Output the (X, Y) coordinate of the center of the cell containing the given text.  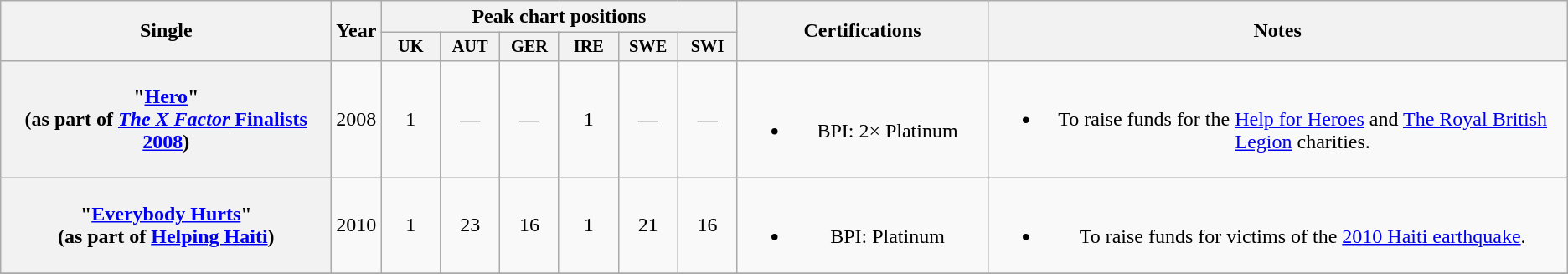
21 (648, 226)
2008 (357, 119)
Year (357, 31)
Peak chart positions (560, 17)
"Hero"(as part of The X Factor Finalists 2008) (166, 119)
Notes (1277, 31)
UK (410, 47)
To raise funds for the Help for Heroes and The Royal British Legion charities. (1277, 119)
SWI (707, 47)
"Everybody Hurts"(as part of Helping Haiti) (166, 226)
IRE (588, 47)
2010 (357, 226)
BPI: Platinum (863, 226)
GER (529, 47)
To raise funds for victims of the 2010 Haiti earthquake. (1277, 226)
Certifications (863, 31)
23 (471, 226)
AUT (471, 47)
Single (166, 31)
BPI: 2× Platinum (863, 119)
SWE (648, 47)
